Find where the given text appears and provide that cell's center as [X, Y] coordinate. 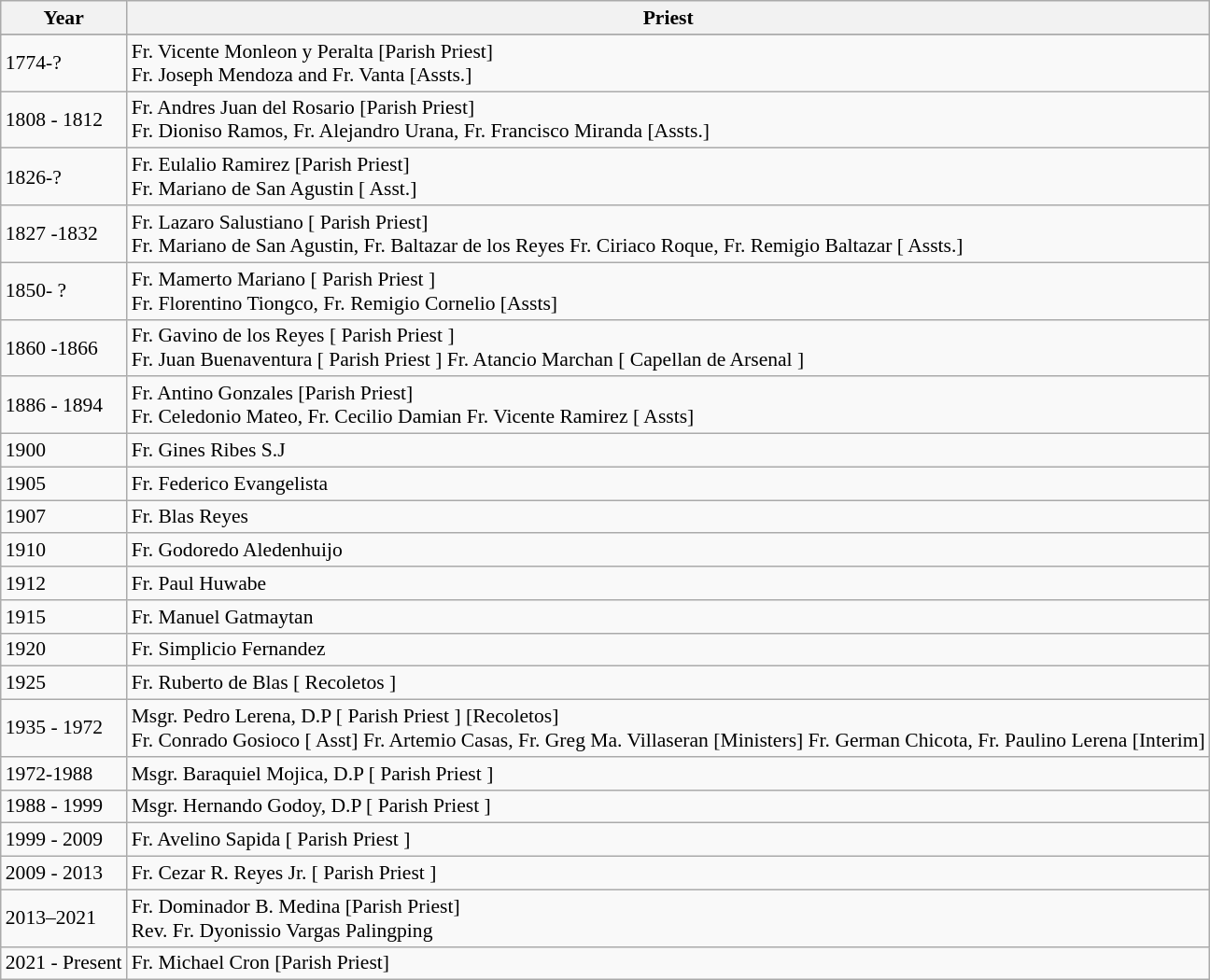
1972-1988 [63, 774]
1850- ? [63, 291]
1827 -1832 [63, 233]
Fr. Michael Cron [Parish Priest] [668, 963]
Fr. Mamerto Mariano [ Parish Priest ]Fr. Florentino Tiongco, Fr. Remigio Cornelio [Assts] [668, 291]
2009 - 2013 [63, 874]
1935 - 1972 [63, 728]
Fr. Godoredo Aledenhuijo [668, 551]
1925 [63, 683]
1910 [63, 551]
Fr. Paul Huwabe [668, 583]
Fr. Gavino de los Reyes [ Parish Priest ]Fr. Juan Buenaventura [ Parish Priest ] Fr. Atancio Marchan [ Capellan de Arsenal ] [668, 347]
Fr. Simplicio Fernandez [668, 650]
Fr. Ruberto de Blas [ Recoletos ] [668, 683]
1860 -1866 [63, 347]
1900 [63, 451]
Fr. Federico Evangelista [668, 483]
1886 - 1894 [63, 405]
1774-? [63, 63]
1907 [63, 517]
1912 [63, 583]
1915 [63, 617]
Fr. Gines Ribes S.J [668, 451]
1905 [63, 483]
1808 - 1812 [63, 119]
1826-? [63, 177]
Fr. Vicente Monleon y Peralta [Parish Priest]Fr. Joseph Mendoza and Fr. Vanta [Assts.] [668, 63]
Fr. Cezar R. Reyes Jr. [ Parish Priest ] [668, 874]
Fr. Blas Reyes [668, 517]
Fr. Antino Gonzales [Parish Priest]Fr. Celedonio Mateo, Fr. Cecilio Damian Fr. Vicente Ramirez [ Assts] [668, 405]
Fr. Eulalio Ramirez [Parish Priest]Fr. Mariano de San Agustin [ Asst.] [668, 177]
Priest [668, 18]
1999 - 2009 [63, 840]
Msgr. Baraquiel Mojica, D.P [ Parish Priest ] [668, 774]
1988 - 1999 [63, 806]
2021 - Present [63, 963]
Fr. Avelino Sapida [ Parish Priest ] [668, 840]
Fr. Dominador B. Medina [Parish Priest]Rev. Fr. Dyonissio Vargas Palingping [668, 918]
2013–2021 [63, 918]
Fr. Lazaro Salustiano [ Parish Priest]Fr. Mariano de San Agustin, Fr. Baltazar de los Reyes Fr. Ciriaco Roque, Fr. Remigio Baltazar [ Assts.] [668, 233]
Year [63, 18]
Fr. Manuel Gatmaytan [668, 617]
Fr. Andres Juan del Rosario [Parish Priest]Fr. Dioniso Ramos, Fr. Alejandro Urana, Fr. Francisco Miranda [Assts.] [668, 119]
1920 [63, 650]
Msgr. Hernando Godoy, D.P [ Parish Priest ] [668, 806]
